Find where the given text appears and provide that cell's center as [x, y] coordinate. 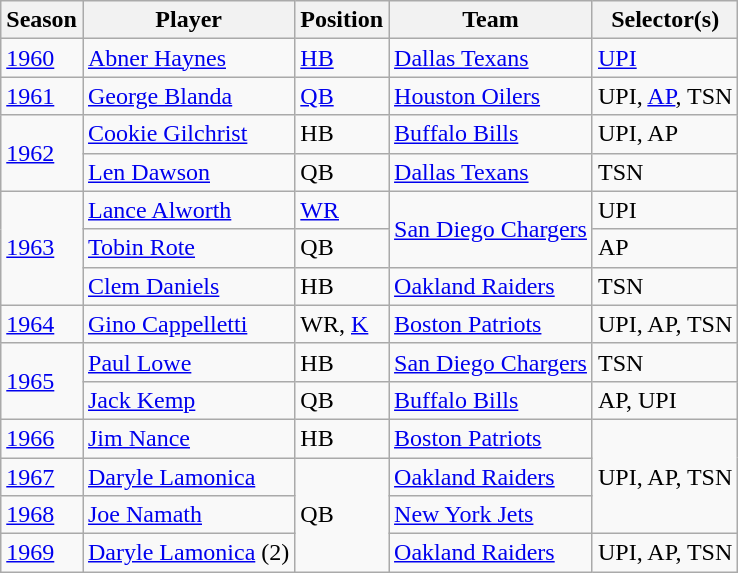
1968 [42, 515]
1965 [42, 381]
Cookie Gilchrist [188, 134]
New York Jets [491, 515]
WR [342, 210]
Daryle Lamonica (2) [188, 553]
1967 [42, 477]
Selector(s) [664, 20]
1961 [42, 96]
1963 [42, 248]
1962 [42, 153]
UPI, AP [664, 134]
Paul Lowe [188, 362]
George Blanda [188, 96]
Lance Alworth [188, 210]
Position [342, 20]
Season [42, 20]
1960 [42, 58]
Abner Haynes [188, 58]
1969 [42, 553]
AP [664, 248]
1966 [42, 438]
Len Dawson [188, 172]
AP, UPI [664, 400]
Clem Daniels [188, 286]
Team [491, 20]
Daryle Lamonica [188, 477]
Jim Nance [188, 438]
Player [188, 20]
Tobin Rote [188, 248]
Houston Oilers [491, 96]
Joe Namath [188, 515]
1964 [42, 324]
Jack Kemp [188, 400]
Gino Cappelletti [188, 324]
WR, K [342, 324]
